Find where the given text appears and provide that cell's center as [x, y] coordinate. 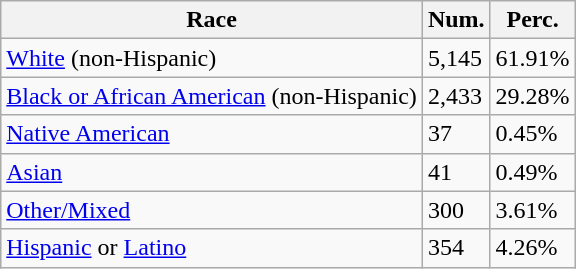
0.45% [532, 134]
Hispanic or Latino [212, 248]
4.26% [532, 248]
41 [456, 172]
Asian [212, 172]
Race [212, 20]
5,145 [456, 58]
61.91% [532, 58]
354 [456, 248]
3.61% [532, 210]
Perc. [532, 20]
29.28% [532, 96]
Other/Mixed [212, 210]
0.49% [532, 172]
Native American [212, 134]
Num. [456, 20]
300 [456, 210]
Black or African American (non-Hispanic) [212, 96]
2,433 [456, 96]
37 [456, 134]
White (non-Hispanic) [212, 58]
